Return (x, y) of the center of cell containing provided text 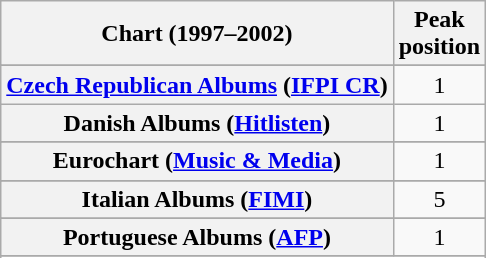
Chart (1997–2002) (197, 34)
Italian Albums (FIMI) (197, 199)
Peakposition (439, 34)
Eurochart (Music & Media) (197, 161)
5 (439, 199)
Portuguese Albums (AFP) (197, 237)
Danish Albums (Hitlisten) (197, 123)
Czech Republican Albums (IFPI CR) (197, 85)
